Return the [X, Y] coordinate for the center point of the cell that contains the specified text.  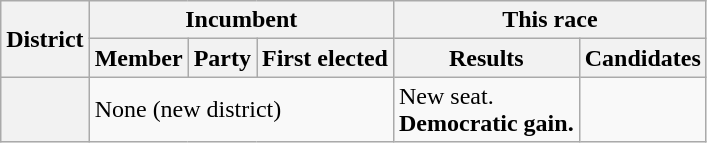
Results [486, 58]
New seat.Democratic gain. [486, 110]
This race [550, 20]
None (new district) [241, 110]
Member [138, 58]
District [45, 39]
Incumbent [241, 20]
Party [222, 58]
Candidates [642, 58]
First elected [324, 58]
